Return the [X, Y] coordinate for the center point of the cell that contains the specified text.  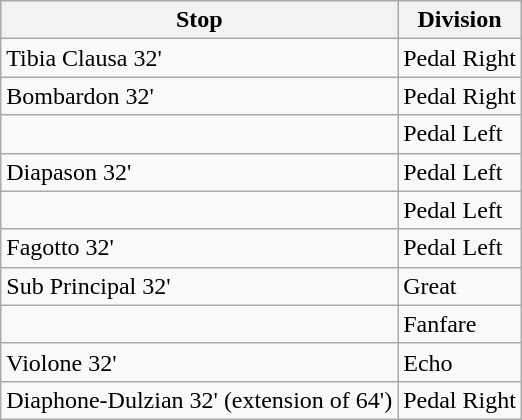
Tibia Clausa 32' [200, 58]
Fagotto 32' [200, 248]
Stop [200, 20]
Bombardon 32' [200, 96]
Diapason 32' [200, 172]
Diaphone-Dulzian 32' (extension of 64') [200, 400]
Great [460, 286]
Division [460, 20]
Violone 32' [200, 362]
Echo [460, 362]
Sub Principal 32' [200, 286]
Fanfare [460, 324]
